Determine the [X, Y] coordinate at the center of the cell enclosing the given text.  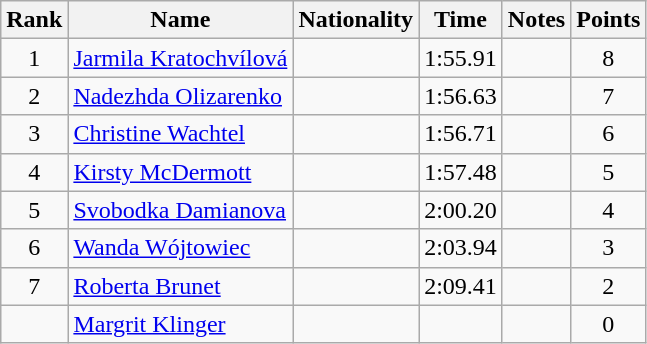
2:03.94 [461, 248]
Notes [536, 20]
Roberta Brunet [180, 286]
8 [608, 58]
Kirsty McDermott [180, 172]
Svobodka Damianova [180, 210]
1 [34, 58]
2:09.41 [461, 286]
0 [608, 324]
2:00.20 [461, 210]
1:56.63 [461, 96]
Nadezhda Olizarenko [180, 96]
Nationality [356, 20]
Margrit Klinger [180, 324]
Wanda Wójtowiec [180, 248]
1:57.48 [461, 172]
Rank [34, 20]
Points [608, 20]
Christine Wachtel [180, 134]
1:55.91 [461, 58]
Jarmila Kratochvílová [180, 58]
Time [461, 20]
Name [180, 20]
1:56.71 [461, 134]
